Output the (x, y) coordinate of the center of the cell containing the given text.  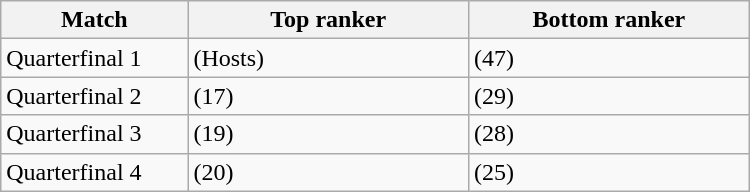
(25) (610, 172)
Quarterfinal 3 (94, 134)
Quarterfinal 1 (94, 58)
(29) (610, 96)
(47) (610, 58)
(19) (328, 134)
(20) (328, 172)
Bottom ranker (610, 20)
Quarterfinal 2 (94, 96)
(Hosts) (328, 58)
Top ranker (328, 20)
(17) (328, 96)
Match (94, 20)
Quarterfinal 4 (94, 172)
(28) (610, 134)
